From the cell containing the given text, extract its center point as (X, Y) coordinate. 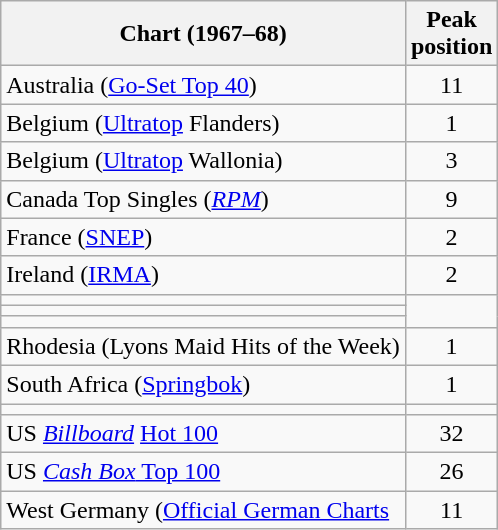
Canada Top Singles (RPM) (204, 199)
South Africa (Springbok) (204, 384)
US Billboard Hot 100 (204, 434)
32 (451, 434)
Rhodesia (Lyons Maid Hits of the Week) (204, 346)
West Germany (Official German Charts (204, 510)
Chart (1967–68) (204, 34)
France (SNEP) (204, 237)
Australia (Go-Set Top 40) (204, 85)
US Cash Box Top 100 (204, 472)
26 (451, 472)
Ireland (IRMA) (204, 275)
Peakposition (451, 34)
Belgium (Ultratop Flanders) (204, 123)
3 (451, 161)
Belgium (Ultratop Wallonia) (204, 161)
9 (451, 199)
